Determine the (X, Y) coordinate at the center of the cell enclosing the given text.  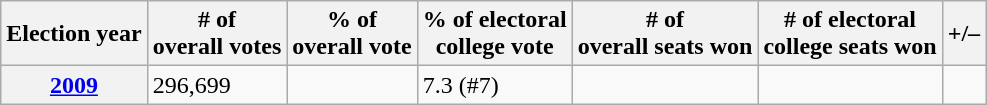
296,699 (217, 85)
+/– (964, 34)
Election year (74, 34)
2009 (74, 85)
# of electoralcollege seats won (850, 34)
# ofoverall votes (217, 34)
# ofoverall seats won (665, 34)
% of electoralcollege vote (494, 34)
7.3 (#7) (494, 85)
% ofoverall vote (352, 34)
